Pinpoint the cell where the given text exists, returning its (X, Y) midpoint coordinate. 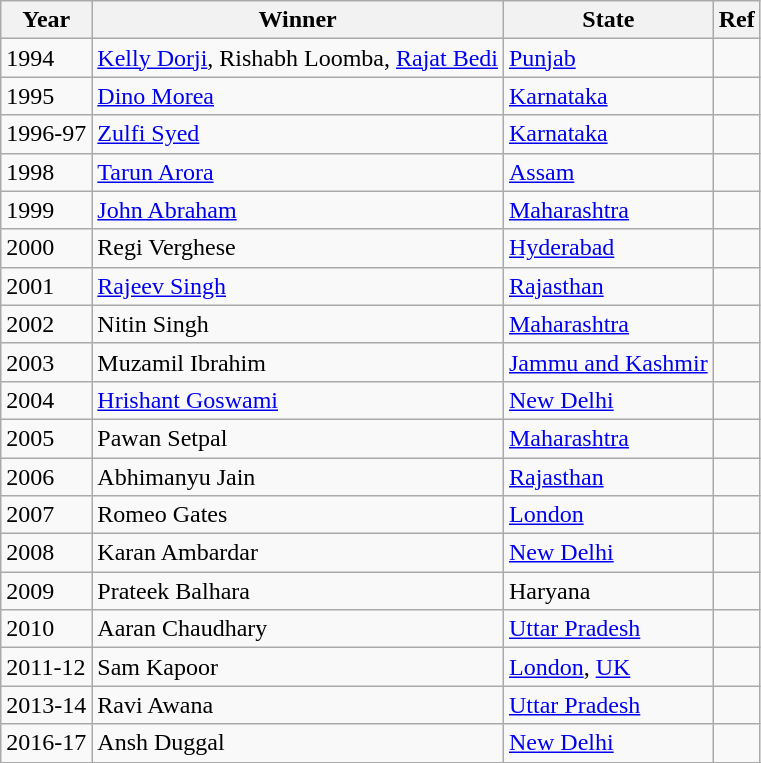
Pawan Setpal (298, 438)
Regi Verghese (298, 248)
2009 (46, 591)
2010 (46, 629)
Ravi Awana (298, 705)
London (608, 515)
Punjab (608, 58)
Assam (608, 172)
2006 (46, 477)
2008 (46, 553)
Haryana (608, 591)
Romeo Gates (298, 515)
2013-14 (46, 705)
Ref (736, 20)
Tarun Arora (298, 172)
Winner (298, 20)
Prateek Balhara (298, 591)
Hrishant Goswami (298, 400)
2001 (46, 286)
Ansh Duggal (298, 743)
2005 (46, 438)
1995 (46, 96)
2016-17 (46, 743)
Rajeev Singh (298, 286)
Zulfi Syed (298, 134)
Aaran Chaudhary (298, 629)
2002 (46, 324)
Jammu and Kashmir (608, 362)
1996-97 (46, 134)
2003 (46, 362)
2007 (46, 515)
Abhimanyu Jain (298, 477)
Kelly Dorji, Rishabh Loomba, Rajat Bedi (298, 58)
2004 (46, 400)
John Abraham (298, 210)
State (608, 20)
1994 (46, 58)
Sam Kapoor (298, 667)
2011-12 (46, 667)
Karan Ambardar (298, 553)
Nitin Singh (298, 324)
1998 (46, 172)
1999 (46, 210)
2000 (46, 248)
Hyderabad (608, 248)
Muzamil Ibrahim (298, 362)
Dino Morea (298, 96)
Year (46, 20)
London, UK (608, 667)
